Capture the cell that displays the provided text and extract its [X, Y] central coordinate. 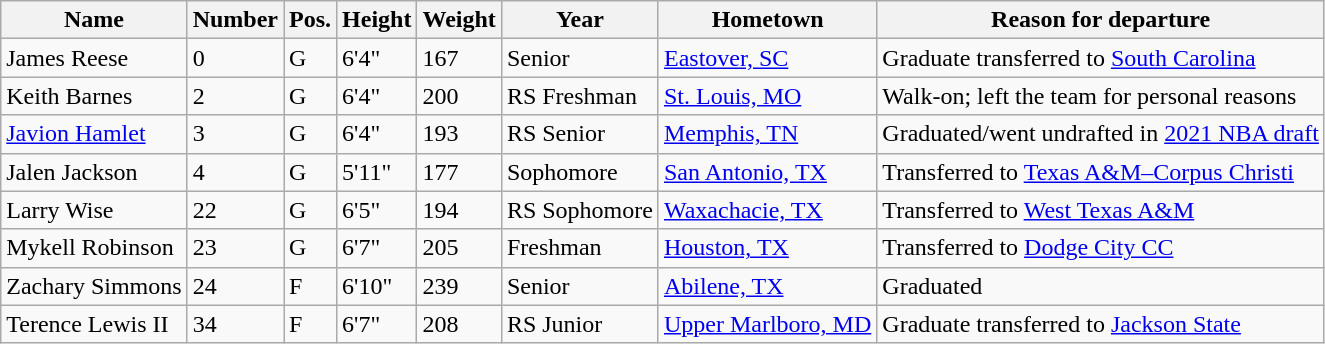
Transferred to West Texas A&M [1101, 210]
Graduate transferred to South Carolina [1101, 58]
Abilene, TX [767, 286]
Reason for departure [1101, 20]
Upper Marlboro, MD [767, 324]
23 [235, 248]
Sophomore [580, 172]
194 [459, 210]
3 [235, 134]
Walk-on; left the team for personal reasons [1101, 96]
Graduate transferred to Jackson State [1101, 324]
RS Senior [580, 134]
Memphis, TN [767, 134]
RS Junior [580, 324]
Transferred to Texas A&M–Corpus Christi [1101, 172]
Houston, TX [767, 248]
Number [235, 20]
Height [377, 20]
Graduated [1101, 286]
Terence Lewis II [94, 324]
177 [459, 172]
167 [459, 58]
Mykell Robinson [94, 248]
Larry Wise [94, 210]
James Reese [94, 58]
Year [580, 20]
Eastover, SC [767, 58]
Name [94, 20]
San Antonio, TX [767, 172]
Pos. [310, 20]
200 [459, 96]
24 [235, 286]
Waxachacie, TX [767, 210]
34 [235, 324]
193 [459, 134]
Transferred to Dodge City CC [1101, 248]
205 [459, 248]
RS Freshman [580, 96]
Keith Barnes [94, 96]
0 [235, 58]
22 [235, 210]
4 [235, 172]
5'11" [377, 172]
239 [459, 286]
Hometown [767, 20]
St. Louis, MO [767, 96]
2 [235, 96]
208 [459, 324]
Javion Hamlet [94, 134]
Weight [459, 20]
6'5" [377, 210]
RS Sophomore [580, 210]
Zachary Simmons [94, 286]
6'10" [377, 286]
Freshman [580, 248]
Graduated/went undrafted in 2021 NBA draft [1101, 134]
Jalen Jackson [94, 172]
